Find where the given text appears and provide that cell's center as (x, y) coordinate. 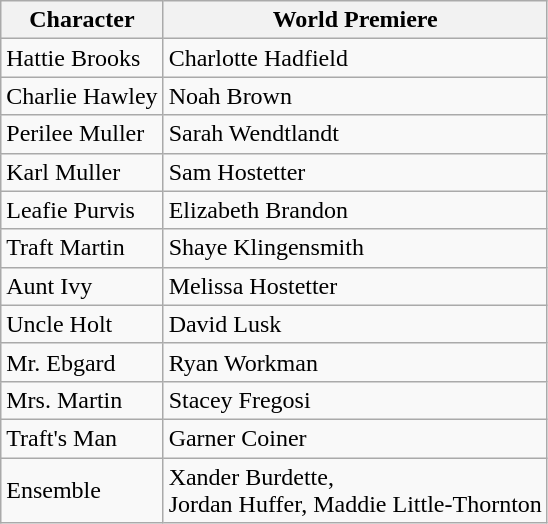
Stacey Fregosi (355, 400)
Melissa Hostetter (355, 286)
World Premiere (355, 20)
Karl Muller (82, 172)
Xander Burdette,Jordan Huffer, Maddie Little-Thornton (355, 490)
Elizabeth Brandon (355, 210)
Charlotte Hadfield (355, 58)
Aunt Ivy (82, 286)
Sarah Wendtlandt (355, 134)
Mrs. Martin (82, 400)
Traft's Man (82, 438)
Traft Martin (82, 248)
Character (82, 20)
Ensemble (82, 490)
Leafie Purvis (82, 210)
Ryan Workman (355, 362)
Noah Brown (355, 96)
Sam Hostetter (355, 172)
Perilee Muller (82, 134)
David Lusk (355, 324)
Garner Coiner (355, 438)
Charlie Hawley (82, 96)
Mr. Ebgard (82, 362)
Shaye Klingensmith (355, 248)
Uncle Holt (82, 324)
Hattie Brooks (82, 58)
